From the cell containing the given text, extract its center point as (x, y) coordinate. 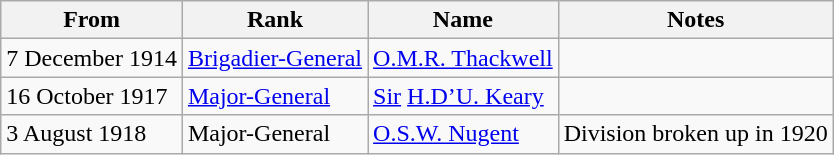
3 August 1918 (92, 134)
O.S.W. Nugent (464, 134)
From (92, 20)
16 October 1917 (92, 96)
Division broken up in 1920 (696, 134)
Brigadier-General (274, 58)
Sir H.D’U. Keary (464, 96)
O.M.R. Thackwell (464, 58)
7 December 1914 (92, 58)
Notes (696, 20)
Name (464, 20)
Rank (274, 20)
